Extract the [X, Y] coordinate from the center of the cell holding the provided text.  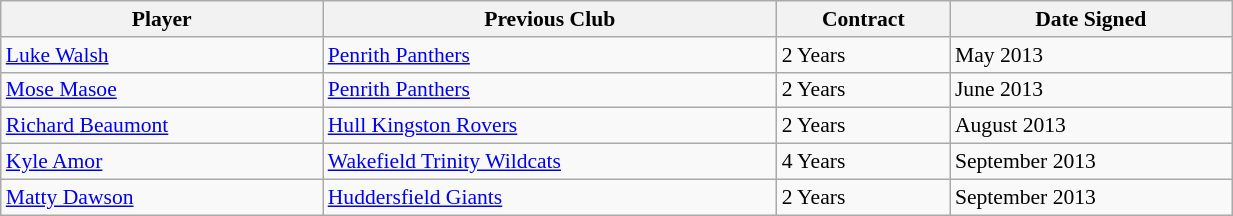
Luke Walsh [162, 55]
Previous Club [550, 19]
Kyle Amor [162, 162]
August 2013 [1091, 126]
Contract [864, 19]
Wakefield Trinity Wildcats [550, 162]
4 Years [864, 162]
Matty Dawson [162, 197]
Date Signed [1091, 19]
Richard Beaumont [162, 126]
Mose Masoe [162, 90]
Hull Kingston Rovers [550, 126]
Player [162, 19]
Huddersfield Giants [550, 197]
June 2013 [1091, 90]
May 2013 [1091, 55]
